Extract the (x, y) coordinate from the center of the cell holding the provided text.  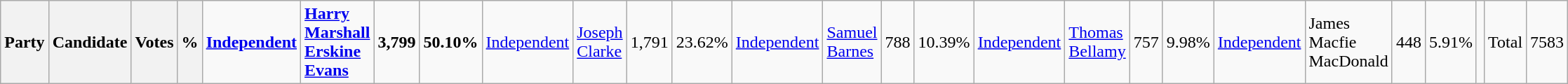
1,791 (650, 42)
% (189, 42)
Votes (154, 42)
3,799 (397, 42)
Thomas Bellamy (1097, 42)
757 (1146, 42)
Harry Marshall Erskine Evans (337, 42)
50.10% (450, 42)
James Macfie MacDonald (1348, 42)
9.98% (1188, 42)
Party (25, 42)
23.62% (702, 42)
448 (1409, 42)
Joseph Clarke (600, 42)
7583 (1548, 42)
788 (898, 42)
Samuel Barnes (852, 42)
10.39% (944, 42)
5.91% (1451, 42)
Candidate (90, 42)
Total (1506, 42)
